Capture the cell that displays the provided text and extract its (x, y) central coordinate. 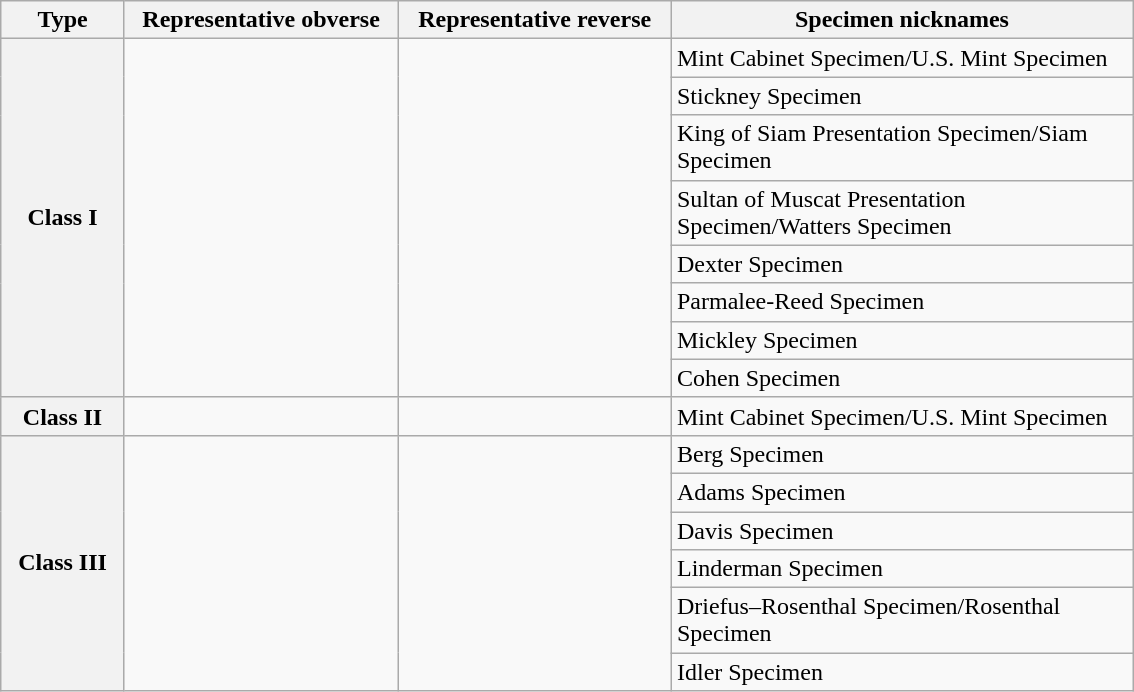
Class II (63, 416)
Specimen nicknames (902, 20)
Sultan of Muscat Presentation Specimen/Watters Specimen (902, 212)
Linderman Specimen (902, 569)
Driefus–Rosenthal Specimen/Rosenthal Specimen (902, 620)
Parmalee-Reed Specimen (902, 302)
Dexter Specimen (902, 264)
Cohen Specimen (902, 378)
Class III (63, 562)
Representative reverse (535, 20)
Adams Specimen (902, 492)
Idler Specimen (902, 672)
Berg Specimen (902, 454)
Mickley Specimen (902, 340)
Davis Specimen (902, 531)
Class I (63, 218)
King of Siam Presentation Specimen/Siam Specimen (902, 148)
Type (63, 20)
Stickney Specimen (902, 96)
Representative obverse (261, 20)
